Locate the cell with the specified text and output its [x, y] center coordinate. 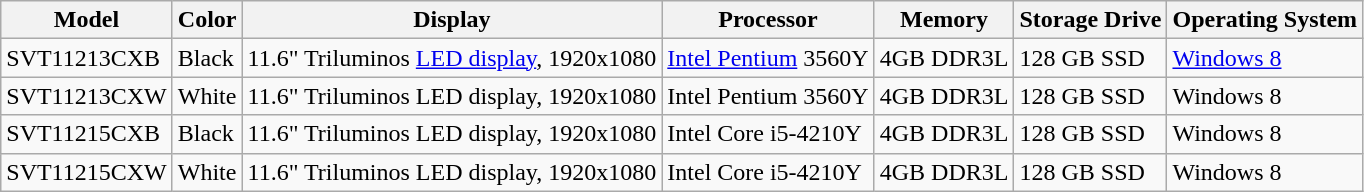
Model [87, 20]
SVT11215CXB [87, 134]
Storage Drive [1090, 20]
SVT11213CXW [87, 96]
Display [452, 20]
SVT11215CXW [87, 172]
Color [207, 20]
Operating System [1265, 20]
Memory [944, 20]
Processor [768, 20]
SVT11213CXB [87, 58]
